Find where the given text appears and provide that cell's center as [x, y] coordinate. 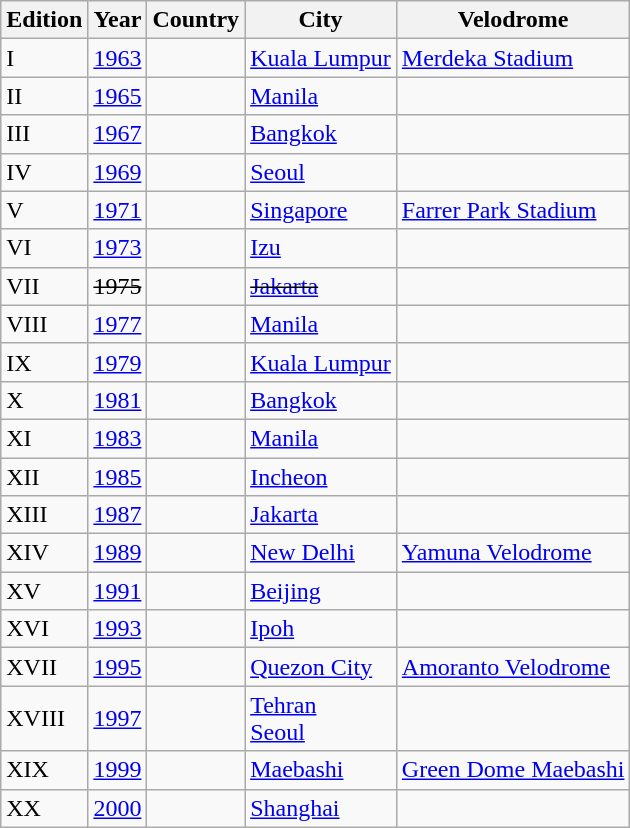
1979 [118, 362]
1999 [118, 770]
X [44, 400]
Yamuna Velodrome [513, 553]
1967 [118, 134]
1995 [118, 667]
XVI [44, 629]
Singapore [321, 210]
Quezon City [321, 667]
VI [44, 248]
VII [44, 286]
2000 [118, 808]
XIV [44, 553]
1983 [118, 438]
XIX [44, 770]
Shanghai [321, 808]
VIII [44, 324]
1987 [118, 515]
1963 [118, 58]
Country [196, 20]
XI [44, 438]
Beijing [321, 591]
City [321, 20]
1971 [118, 210]
1969 [118, 172]
1977 [118, 324]
Incheon [321, 477]
1965 [118, 96]
1991 [118, 591]
1981 [118, 400]
XX [44, 808]
IV [44, 172]
New Delhi [321, 553]
Merdeka Stadium [513, 58]
TehranSeoul [321, 718]
1993 [118, 629]
Ipoh [321, 629]
II [44, 96]
Seoul [321, 172]
1985 [118, 477]
I [44, 58]
1973 [118, 248]
Izu [321, 248]
Farrer Park Stadium [513, 210]
Maebashi [321, 770]
Amoranto Velodrome [513, 667]
Year [118, 20]
Edition [44, 20]
1997 [118, 718]
XVIII [44, 718]
XIII [44, 515]
Velodrome [513, 20]
IX [44, 362]
V [44, 210]
XV [44, 591]
1975 [118, 286]
XVII [44, 667]
III [44, 134]
Green Dome Maebashi [513, 770]
XII [44, 477]
1989 [118, 553]
